Determine the [x, y] coordinate at the center of the cell enclosing the given text.  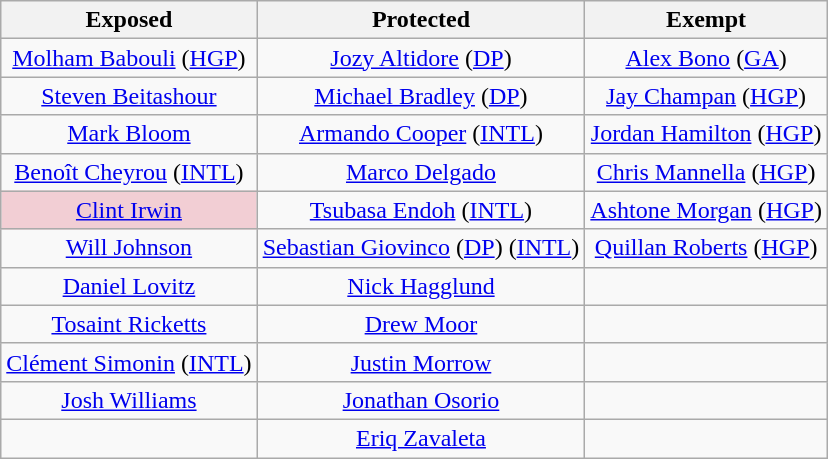
Will Johnson [129, 248]
Josh Williams [129, 400]
Clément Simonin (INTL) [129, 362]
Drew Moor [421, 324]
Alex Bono (GA) [706, 58]
Exempt [706, 20]
Jordan Hamilton (HGP) [706, 134]
Jonathan Osorio [421, 400]
Eriq Zavaleta [421, 438]
Jay Champan (HGP) [706, 96]
Tsubasa Endoh (INTL) [421, 210]
Quillan Roberts (HGP) [706, 248]
Nick Hagglund [421, 286]
Michael Bradley (DP) [421, 96]
Ashtone Morgan (HGP) [706, 210]
Molham Babouli (HGP) [129, 58]
Daniel Lovitz [129, 286]
Marco Delgado [421, 172]
Sebastian Giovinco (DP) (INTL) [421, 248]
Chris Mannella (HGP) [706, 172]
Jozy Altidore (DP) [421, 58]
Benoît Cheyrou (INTL) [129, 172]
Justin Morrow [421, 362]
Mark Bloom [129, 134]
Exposed [129, 20]
Steven Beitashour [129, 96]
Tosaint Ricketts [129, 324]
Clint Irwin [129, 210]
Protected [421, 20]
Armando Cooper (INTL) [421, 134]
